Output the (X, Y) coordinate of the center of the cell containing the given text.  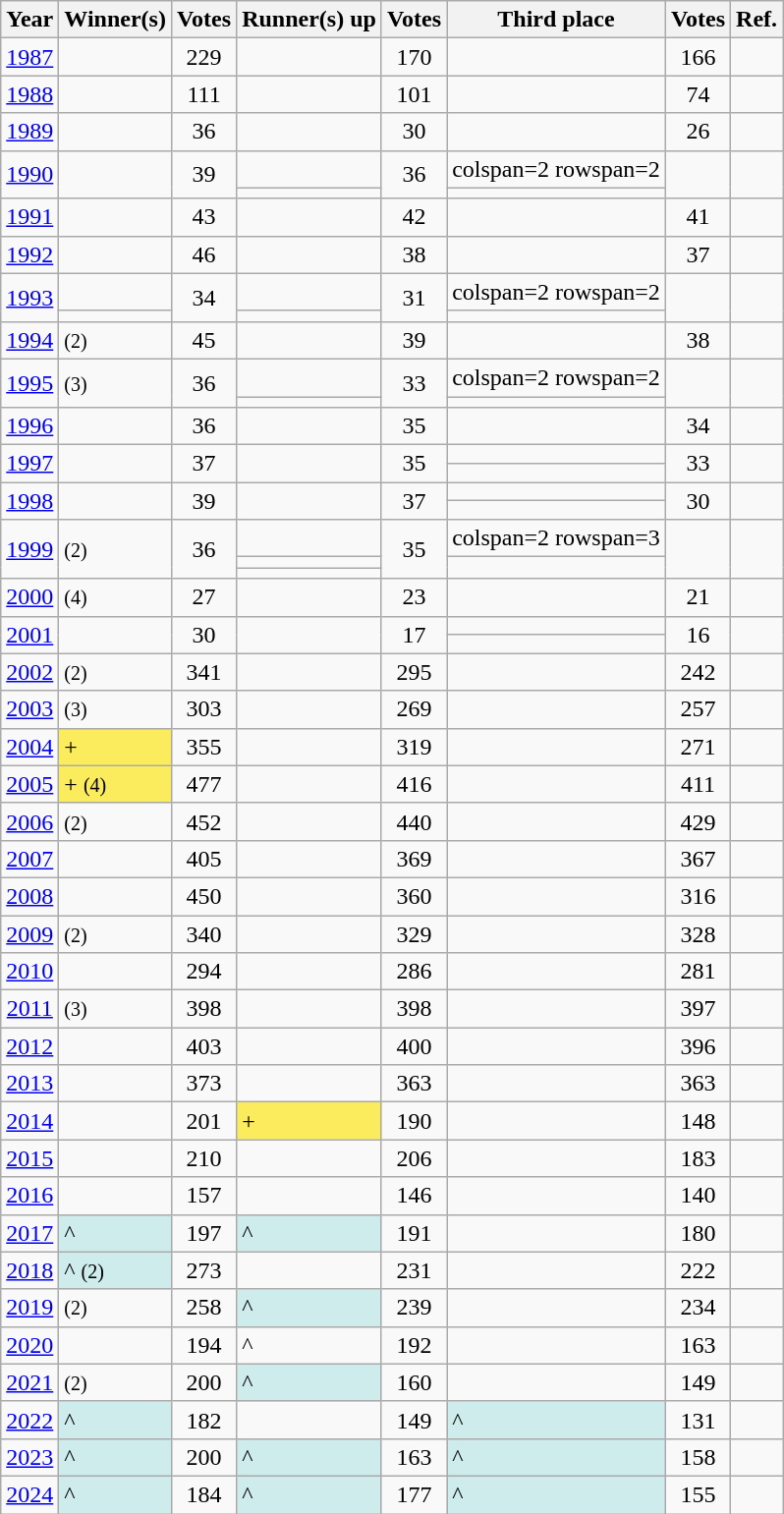
41 (698, 217)
396 (698, 1046)
Third place (556, 20)
2014 (29, 1121)
2015 (29, 1158)
160 (414, 1382)
2021 (29, 1382)
2005 (29, 784)
2009 (29, 934)
170 (414, 57)
1988 (29, 94)
2024 (29, 1494)
184 (203, 1494)
183 (698, 1158)
341 (203, 672)
355 (203, 747)
+ (4) (116, 784)
111 (203, 94)
429 (698, 821)
2018 (29, 1270)
2017 (29, 1233)
42 (414, 217)
450 (203, 896)
2008 (29, 896)
222 (698, 1270)
Runner(s) up (309, 20)
405 (203, 859)
194 (203, 1345)
1994 (29, 340)
157 (203, 1196)
273 (203, 1270)
319 (414, 747)
234 (698, 1308)
140 (698, 1196)
416 (414, 784)
295 (414, 672)
1997 (29, 464)
2004 (29, 747)
2019 (29, 1308)
316 (698, 896)
400 (414, 1046)
206 (414, 1158)
Winner(s) (116, 20)
2016 (29, 1196)
1987 (29, 57)
182 (203, 1420)
23 (414, 597)
1992 (29, 254)
2022 (29, 1420)
158 (698, 1457)
197 (203, 1233)
1989 (29, 132)
477 (203, 784)
1995 (29, 383)
328 (698, 934)
271 (698, 747)
2012 (29, 1046)
2020 (29, 1345)
2006 (29, 821)
257 (698, 709)
colspan=2 rowspan=3 (556, 538)
^ (2) (116, 1270)
43 (203, 217)
329 (414, 934)
2013 (29, 1084)
1998 (29, 501)
2003 (29, 709)
Ref. (756, 20)
192 (414, 1345)
2000 (29, 597)
131 (698, 1420)
373 (203, 1084)
148 (698, 1121)
2010 (29, 972)
46 (203, 254)
1996 (29, 426)
258 (203, 1308)
369 (414, 859)
367 (698, 859)
45 (203, 340)
242 (698, 672)
1990 (29, 175)
2023 (29, 1457)
101 (414, 94)
180 (698, 1233)
166 (698, 57)
286 (414, 972)
1991 (29, 217)
31 (414, 297)
1993 (29, 297)
2011 (29, 1009)
281 (698, 972)
21 (698, 597)
2002 (29, 672)
155 (698, 1494)
201 (203, 1121)
27 (203, 597)
74 (698, 94)
16 (698, 635)
210 (203, 1158)
190 (414, 1121)
397 (698, 1009)
177 (414, 1494)
26 (698, 132)
2007 (29, 859)
440 (414, 821)
340 (203, 934)
146 (414, 1196)
(4) (116, 597)
452 (203, 821)
294 (203, 972)
403 (203, 1046)
360 (414, 896)
191 (414, 1233)
303 (203, 709)
2001 (29, 635)
239 (414, 1308)
229 (203, 57)
231 (414, 1270)
1999 (29, 549)
269 (414, 709)
17 (414, 635)
411 (698, 784)
Year (29, 20)
